Provide the (x, y) coordinate of the cell's center where the given text is located.  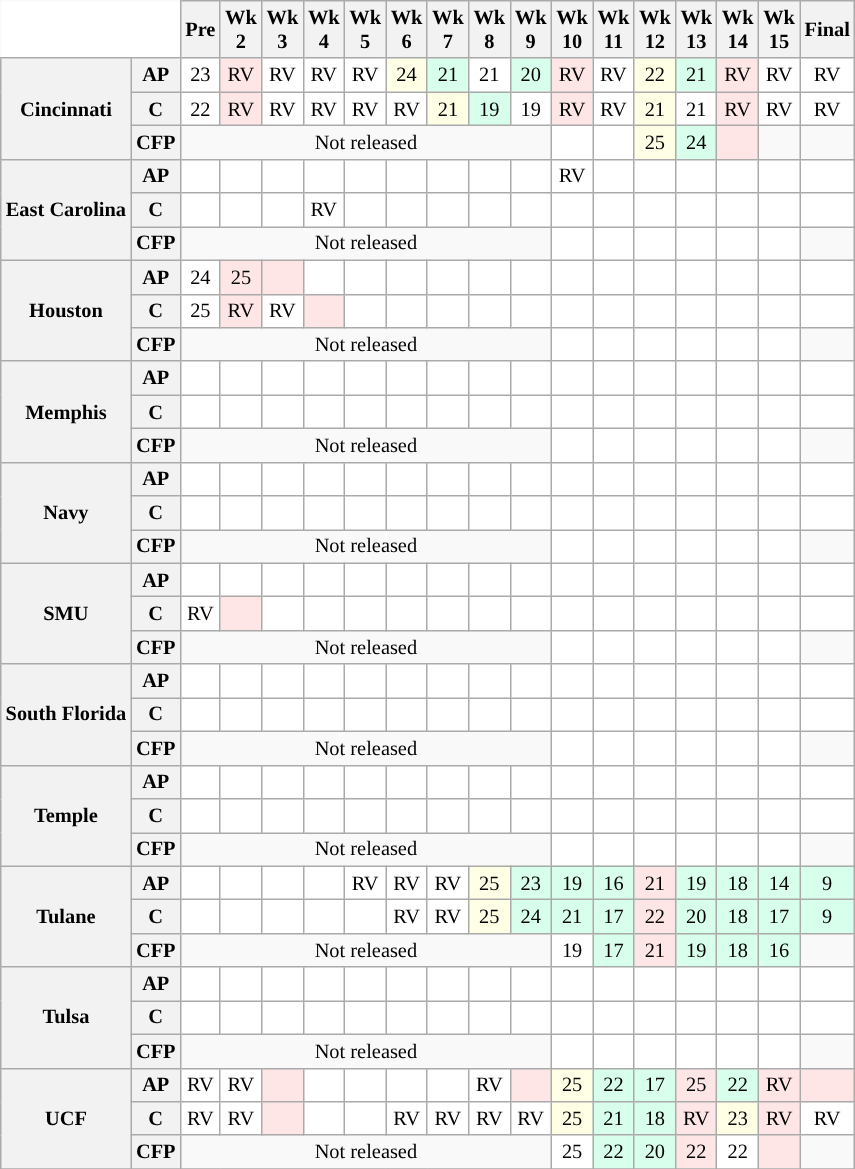
UCF (66, 1118)
Wk10 (572, 29)
Wk15 (778, 29)
Navy (66, 512)
Wk2 (240, 29)
Final (828, 29)
14 (778, 883)
Tulane (66, 916)
Houston (66, 310)
Pre (200, 29)
Wk6 (406, 29)
Tulsa (66, 1018)
Wk14 (738, 29)
Memphis (66, 412)
Wk5 (364, 29)
South Florida (66, 714)
Temple (66, 816)
Wk7 (448, 29)
Wk4 (324, 29)
Wk11 (614, 29)
East Carolina (66, 210)
Wk3 (282, 29)
SMU (66, 614)
Wk9 (530, 29)
Cincinnati (66, 108)
Wk8 (490, 29)
Wk12 (654, 29)
Wk13 (696, 29)
